Search for the cell housing the specified text and yield its [x, y] center coordinate. 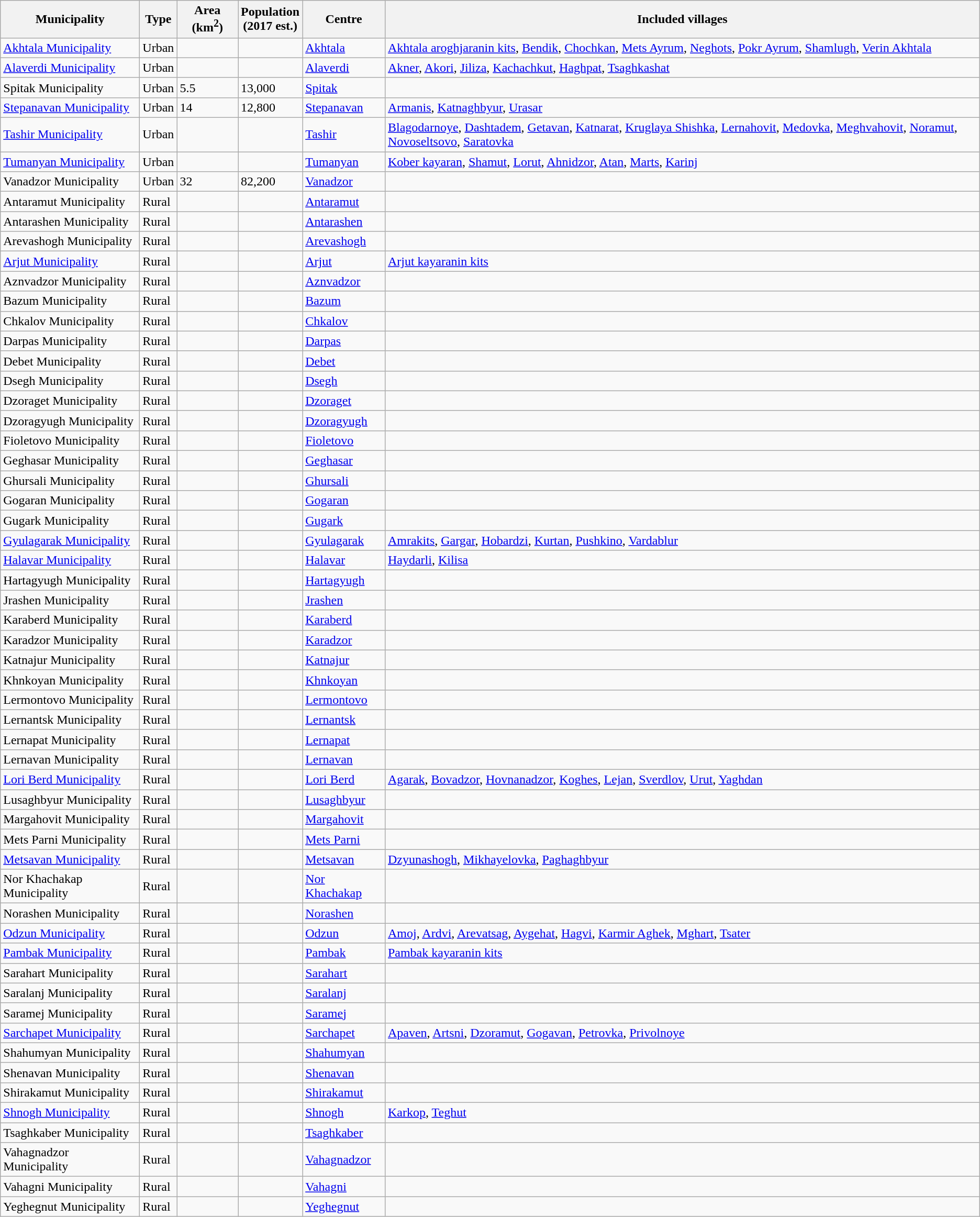
Arjut Municipality [70, 261]
Shenavan [344, 1072]
Mets Parni Municipality [70, 839]
Dzyunashogh, Mikhayelovka, Paghaghbyur [682, 859]
Hartagyugh [344, 580]
14 [207, 107]
Saramej Municipality [70, 1013]
32 [207, 182]
Pambak Municipality [70, 953]
Odzun Municipality [70, 933]
Akhtala aroghjaranin kits, Bendik, Chochkan, Mets Ayrum, Neghots, Pokr Ayrum, Shamlugh, Verin Akhtala [682, 48]
Arevashogh [344, 241]
Aznvadzor [344, 281]
Margahovit [344, 820]
Tsaghkaber Municipality [70, 1133]
Metsavan [344, 859]
Shenavan Municipality [70, 1072]
Lernantsk [344, 720]
Gogaran [344, 501]
Gugark [344, 521]
Vahagni [344, 1187]
Gyulagarak Municipality [70, 540]
Lernapat [344, 739]
Haydarli, Kilisa [682, 560]
Population(2017 est.) [270, 19]
Centre [344, 19]
Halavar [344, 560]
Antaramut Municipality [70, 202]
Shahumyan Municipality [70, 1053]
Bazum Municipality [70, 301]
Gugark Municipality [70, 521]
Mets Parni [344, 839]
Geghasar [344, 461]
Arevashogh Municipality [70, 241]
Norashen Municipality [70, 913]
Darpas Municipality [70, 341]
Antarashen [344, 222]
Shahumyan [344, 1053]
Lusaghbyur [344, 800]
Ghursali Municipality [70, 481]
Katnajur Municipality [70, 660]
Jrashen [344, 600]
Jrashen Municipality [70, 600]
Stepanavan [344, 107]
Vahagnadzor [344, 1159]
13,000 [270, 87]
Included villages [682, 19]
Hartagyugh Municipality [70, 580]
Sarahart [344, 973]
Tashir [344, 135]
82,200 [270, 182]
Yeghegnut Municipality [70, 1207]
Karadzor Municipality [70, 640]
Vanadzor Municipality [70, 182]
Armanis, Katnaghbyur, Urasar [682, 107]
Tumanyan [344, 162]
Antarashen Municipality [70, 222]
Arjut [344, 261]
Dsegh Municipality [70, 381]
Chkalov Municipality [70, 321]
Vahagnadzor Municipality [70, 1159]
Shnogh [344, 1113]
Lori Berd [344, 780]
Metsavan Municipality [70, 859]
Spitak [344, 87]
Dzoragyugh Municipality [70, 421]
Sarchapet Municipality [70, 1033]
Dsegh [344, 381]
Dzoraget Municipality [70, 401]
Tsaghkaber [344, 1133]
Municipality [70, 19]
Lori Berd Municipality [70, 780]
Type [158, 19]
Apaven, Artsni, Dzoramut, Gogavan, Petrovka, Privolnoye [682, 1033]
Alaverdi Municipality [70, 68]
Amrakits, Gargar, Hobardzi, Kurtan, Pushkino, Vardablur [682, 540]
Dzoraget [344, 401]
Vanadzor [344, 182]
Shnogh Municipality [70, 1113]
5.5 [207, 87]
Khnkoyan [344, 680]
Karaberd Municipality [70, 620]
Gogaran Municipality [70, 501]
Dzoragyugh [344, 421]
Lermontovo [344, 700]
Darpas [344, 341]
Lernavan [344, 759]
Area (km2) [207, 19]
Debet [344, 361]
Debet Municipality [70, 361]
Stepanavan Municipality [70, 107]
Sarahart Municipality [70, 973]
Spitak Municipality [70, 87]
Amoj, Ardvi, Arevatsag, Aygehat, Hagvi, Karmir Aghek, Mghart, Tsater [682, 933]
Bazum [344, 301]
Ghursali [344, 481]
Antaramut [344, 202]
Arjut kayaranin kits [682, 261]
Karaberd [344, 620]
Vahagni Municipality [70, 1187]
Lernapat Municipality [70, 739]
12,800 [270, 107]
Halavar Municipality [70, 560]
Lernavan Municipality [70, 759]
Pambak [344, 953]
Akner, Akori, Jiliza, Kachachkut, Haghpat, Tsaghkashat [682, 68]
Sarchapet [344, 1033]
Gyulagarak [344, 540]
Odzun [344, 933]
Khnkoyan Municipality [70, 680]
Aznvadzor Municipality [70, 281]
Karadzor [344, 640]
Alaverdi [344, 68]
Lusaghbyur Municipality [70, 800]
Nor Khachakap [344, 886]
Fioletovo Municipality [70, 440]
Kober kayaran, Shamut, Lorut, Ahnidzor, Atan, Marts, Karinj [682, 162]
Shirakamut Municipality [70, 1092]
Blagodarnoye, Dashtadem, Getavan, Katnarat, Kruglaya Shishka, Lernahovit, Medovka, Meghvahovit, Noramut, Novoseltsovo, Saratovka [682, 135]
Saramej [344, 1013]
Karkop, Teghut [682, 1113]
Agarak, Bovadzor, Hovnanadzor, Koghes, Lejan, Sverdlov, Urut, Yaghdan [682, 780]
Fioletovo [344, 440]
Lermontovo Municipality [70, 700]
Saralanj [344, 993]
Akhtala Municipality [70, 48]
Margahovit Municipality [70, 820]
Tashir Municipality [70, 135]
Geghasar Municipality [70, 461]
Norashen [344, 913]
Lernantsk Municipality [70, 720]
Tumanyan Municipality [70, 162]
Shirakamut [344, 1092]
Pambak kayaranin kits [682, 953]
Akhtala [344, 48]
Yeghegnut [344, 1207]
Saralanj Municipality [70, 993]
Nor Khachakap Municipality [70, 886]
Chkalov [344, 321]
Katnajur [344, 660]
